Output the (X, Y) coordinate of the center of the cell containing the given text.  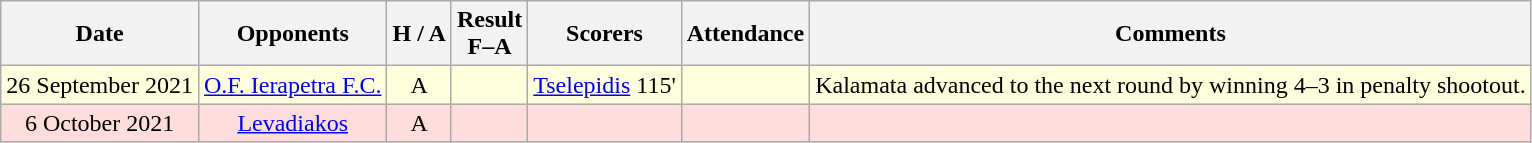
O.F. Ierapetra F.C. (292, 85)
Scorers (604, 34)
Tselepidis 115' (604, 85)
ResultF–A (489, 34)
H / A (419, 34)
Date (100, 34)
Opponents (292, 34)
6 October 2021 (100, 123)
26 September 2021 (100, 85)
Comments (1171, 34)
Kalamata advanced to the next round by winning 4–3 in penalty shootout. (1171, 85)
Levadiakos (292, 123)
Attendance (745, 34)
